For the text-containing cell, return its midpoint in (X, Y) coordinate format. 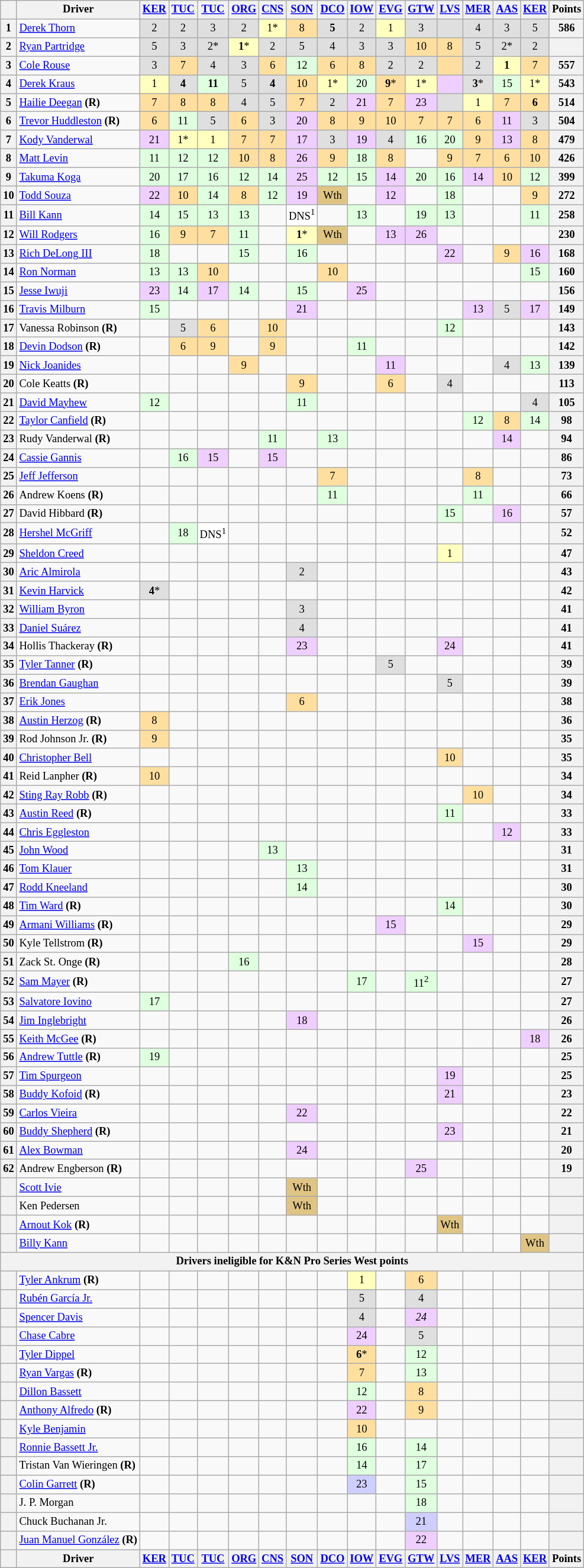
51 (8, 962)
Andrew Tuttle (R) (78, 1057)
Juan Manuel González (R) (78, 1540)
Tom Klauer (78, 869)
Cole Rouse (78, 65)
David Hibbard (R) (78, 514)
Tyler Ankrum (R) (78, 1280)
149 (566, 309)
98 (566, 421)
Arnout Kok (R) (78, 1224)
Tim Ward (R) (78, 907)
94 (566, 439)
142 (566, 347)
Salvatore Iovino (78, 1002)
Jim Inglebright (78, 1020)
Nick Joanides (78, 366)
Devin Dodson (R) (78, 347)
Erik Jones (78, 702)
504 (566, 121)
143 (566, 328)
586 (566, 28)
113 (566, 384)
58 (8, 1095)
426 (566, 159)
45 (8, 851)
Hailie Deegan (R) (78, 103)
Cole Keatts (R) (78, 384)
Andrew Koens (R) (78, 495)
9* (391, 84)
Sheldon Creed (78, 554)
Todd Souza (78, 195)
Scott Ivie (78, 1187)
46 (8, 869)
Brendan Gaughan (78, 683)
John Wood (78, 851)
168 (566, 253)
61 (8, 1151)
37 (8, 702)
230 (566, 236)
Buddy Shepherd (R) (78, 1132)
Sam Mayer (R) (78, 982)
62 (8, 1168)
Bill Kann (78, 215)
Spencer Davis (78, 1318)
54 (8, 1020)
514 (566, 103)
59 (8, 1113)
Alex Bowman (78, 1151)
Vanessa Robinson (R) (78, 328)
32 (8, 610)
86 (566, 458)
Trevor Huddleston (R) (78, 121)
Billy Kann (78, 1243)
60 (8, 1132)
258 (566, 215)
Travis Milburn (78, 309)
44 (8, 832)
50 (8, 944)
David Mayhew (78, 403)
139 (566, 366)
Aric Almirola (78, 572)
Ronnie Bassett Jr. (78, 1448)
Austin Herzog (R) (78, 721)
49 (8, 925)
66 (566, 495)
479 (566, 140)
Anthony Alfredo (R) (78, 1410)
Hershel McGriff (78, 534)
Hollis Thackeray (R) (78, 646)
Rubén García Jr. (78, 1299)
Taylor Canfield (R) (78, 421)
Kody Vanderwal (78, 140)
156 (566, 291)
543 (566, 84)
56 (8, 1057)
Rudy Vanderwal (R) (78, 439)
Tyler Tanner (R) (78, 665)
Takuma Koga (78, 176)
Derek Kraus (78, 84)
3* (478, 84)
Kyle Benjamin (78, 1429)
73 (566, 477)
Christopher Bell (78, 758)
Ron Norman (78, 272)
4* (154, 591)
105 (566, 403)
Daniel Suárez (78, 627)
Buddy Kofoid (R) (78, 1095)
Kyle Tellstrom (R) (78, 944)
Chase Cabre (78, 1337)
55 (8, 1039)
Sting Ray Robb (R) (78, 794)
Tristan Van Wieringen (R) (78, 1466)
Rod Johnson Jr. (R) (78, 739)
Jeff Jefferson (78, 477)
112 (421, 982)
40 (8, 758)
Keith McGee (R) (78, 1039)
6* (362, 1354)
Kevin Harvick (78, 591)
53 (8, 1002)
272 (566, 195)
Ryan Partridge (78, 47)
William Byron (78, 610)
Jesse Iwuji (78, 291)
Chris Eggleston (78, 832)
Rodd Kneeland (78, 888)
Andrew Engberson (R) (78, 1168)
Chuck Buchanan Jr. (78, 1521)
Armani Williams (R) (78, 925)
399 (566, 176)
Derek Thorn (78, 28)
Austin Reed (R) (78, 813)
Tim Spurgeon (78, 1076)
48 (8, 907)
Dillon Bassett (78, 1392)
Rich DeLong III (78, 253)
Colin Garrett (R) (78, 1485)
Cassie Gannis (78, 458)
Ken Pedersen (78, 1206)
160 (566, 272)
Reid Lanpher (R) (78, 777)
Zack St. Onge (R) (78, 962)
Ryan Vargas (R) (78, 1373)
J. P. Morgan (78, 1503)
Tyler Dippel (78, 1354)
Carlos Vieira (78, 1113)
Drivers ineligible for K&N Pro Series West points (292, 1262)
Will Rodgers (78, 236)
557 (566, 65)
Matt Levin (78, 159)
